Scan for the cell matching the given text and deliver its [X, Y] coordinate at center. 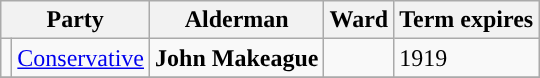
Conservative [81, 58]
Ward [359, 20]
John Makeague [237, 58]
Party [76, 20]
Term expires [466, 20]
Alderman [237, 20]
1919 [466, 58]
